Scan for the cell matching the given text and deliver its (x, y) coordinate at center. 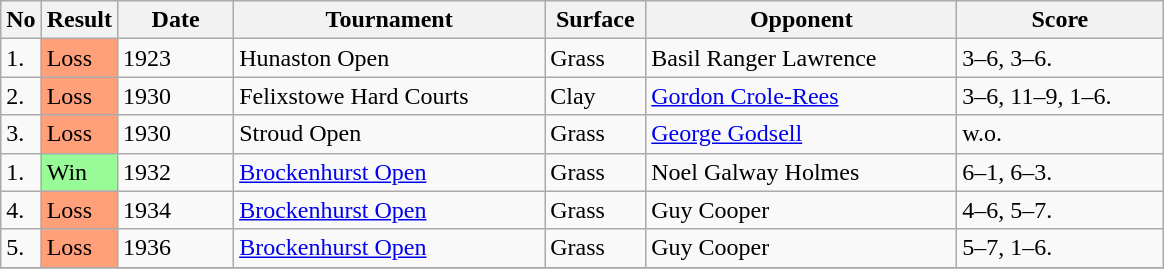
Surface (596, 20)
Hunaston Open (390, 58)
1936 (176, 248)
Date (176, 20)
Noel Galway Holmes (802, 172)
4. (21, 210)
Opponent (802, 20)
Result (79, 20)
George Godsell (802, 134)
5–7, 1–6. (1060, 248)
Gordon Crole-Rees (802, 96)
3–6, 3–6. (1060, 58)
1932 (176, 172)
1934 (176, 210)
3. (21, 134)
1923 (176, 58)
4–6, 5–7. (1060, 210)
Felixstowe Hard Courts (390, 96)
Score (1060, 20)
No (21, 20)
Basil Ranger Lawrence (802, 58)
3–6, 11–9, 1–6. (1060, 96)
Tournament (390, 20)
Win (79, 172)
2. (21, 96)
6–1, 6–3. (1060, 172)
Clay (596, 96)
Stroud Open (390, 134)
w.o. (1060, 134)
5. (21, 248)
